Locate the cell with the specified text and output its [X, Y] center coordinate. 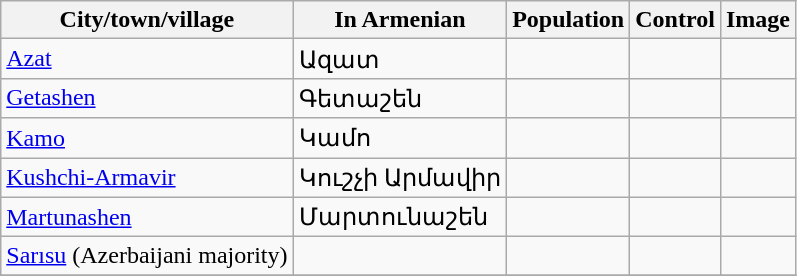
Մարտունաշեն [400, 217]
In Armenian [400, 20]
Kamo [147, 138]
Getashen [147, 98]
Sarısu (Azerbaijani majority) [147, 256]
Կուշչի Արմավիր [400, 178]
Azat [147, 59]
Ազատ [400, 59]
Գետաշեն [400, 98]
City/town/village [147, 20]
Martunashen [147, 217]
Kushchi-Armavir [147, 178]
Image [758, 20]
Control [676, 20]
Կամո [400, 138]
Population [568, 20]
